Return (X, Y) of the center of cell containing provided text 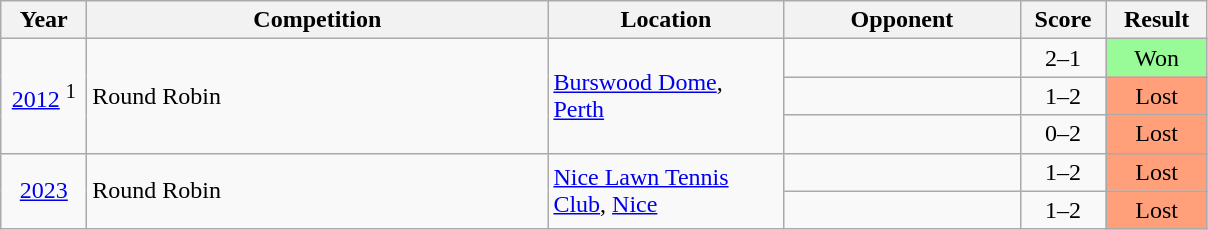
Score (1063, 20)
Competition (318, 20)
0–2 (1063, 134)
Won (1156, 58)
Nice Lawn Tennis Club, Nice (666, 191)
2023 (44, 191)
2–1 (1063, 58)
Year (44, 20)
Opponent (902, 20)
2012 1 (44, 96)
Location (666, 20)
Result (1156, 20)
Burswood Dome, Perth (666, 96)
